Pinpoint the cell where the given text exists, returning its [X, Y] midpoint coordinate. 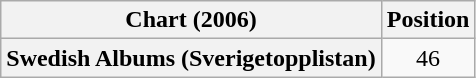
46 [428, 58]
Position [428, 20]
Swedish Albums (Sverigetopplistan) [191, 58]
Chart (2006) [191, 20]
